Identify which cell holds the provided text, then report its [X, Y] central coordinate. 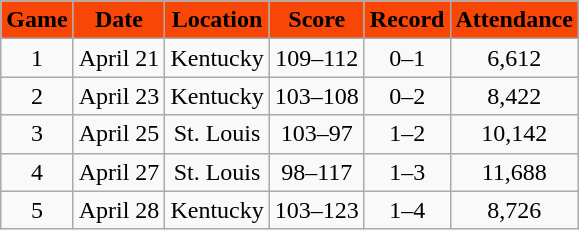
11,688 [514, 172]
8,726 [514, 210]
Date [119, 20]
1–4 [407, 210]
4 [37, 172]
5 [37, 210]
1–2 [407, 134]
April 28 [119, 210]
109–112 [316, 58]
3 [37, 134]
April 21 [119, 58]
0–2 [407, 96]
8,422 [514, 96]
0–1 [407, 58]
Game [37, 20]
1 [37, 58]
April 23 [119, 96]
1–3 [407, 172]
103–123 [316, 210]
April 27 [119, 172]
103–97 [316, 134]
Score [316, 20]
10,142 [514, 134]
Attendance [514, 20]
2 [37, 96]
103–108 [316, 96]
98–117 [316, 172]
6,612 [514, 58]
Location [217, 20]
April 25 [119, 134]
Record [407, 20]
